Locate the cell with the specified text and output its [x, y] center coordinate. 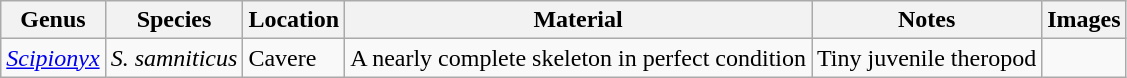
Location [294, 20]
Images [1084, 20]
Cavere [294, 58]
Species [174, 20]
Material [578, 20]
Genus [53, 20]
S. samniticus [174, 58]
Tiny juvenile theropod [927, 58]
Scipionyx [53, 58]
A nearly complete skeleton in perfect condition [578, 58]
Notes [927, 20]
